Return (X, Y) of the center of cell containing provided text 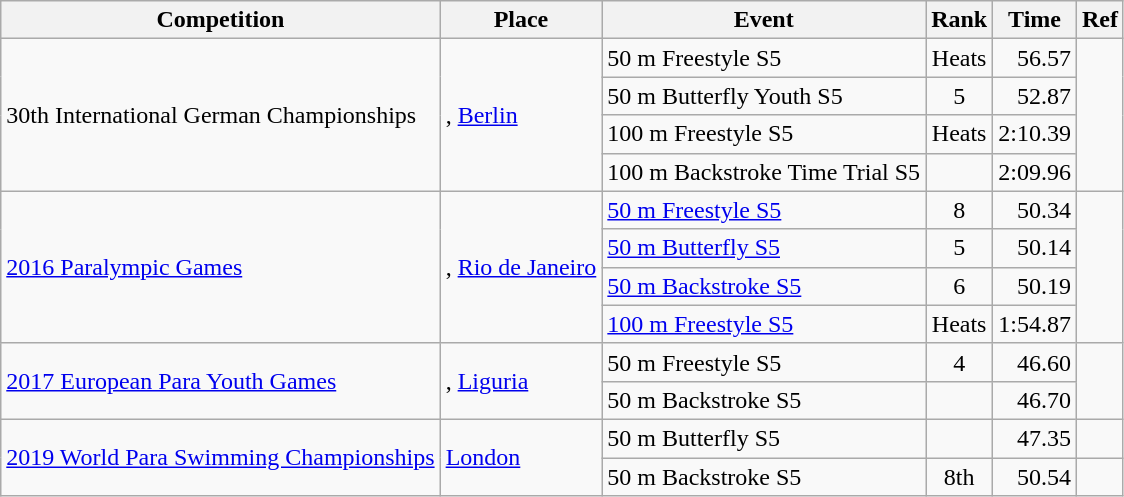
50.19 (1035, 286)
, Liguria (521, 381)
Ref (1100, 20)
50 m Butterfly Youth S5 (764, 96)
4 (960, 362)
London (521, 457)
, Rio de Janeiro (521, 267)
50.34 (1035, 210)
56.57 (1035, 58)
2019 World Para Swimming Championships (220, 457)
52.87 (1035, 96)
46.60 (1035, 362)
Event (764, 20)
1:54.87 (1035, 324)
30th International German Championships (220, 115)
8th (960, 477)
2016 Paralympic Games (220, 267)
6 (960, 286)
Time (1035, 20)
2017 European Para Youth Games (220, 381)
50.54 (1035, 477)
, Berlin (521, 115)
47.35 (1035, 438)
Rank (960, 20)
100 m Backstroke Time Trial S5 (764, 172)
Place (521, 20)
8 (960, 210)
46.70 (1035, 400)
Competition (220, 20)
2:09.96 (1035, 172)
50.14 (1035, 248)
2:10.39 (1035, 134)
